Locate the cell with the specified text and output its (X, Y) center coordinate. 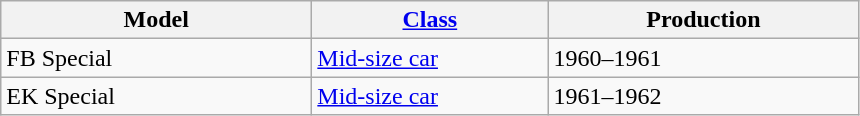
EK Special (156, 96)
Model (156, 20)
Production (704, 20)
FB Special (156, 58)
1961–1962 (704, 96)
1960–1961 (704, 58)
Class (430, 20)
